Determine the [x, y] coordinate at the center of the cell enclosing the given text.  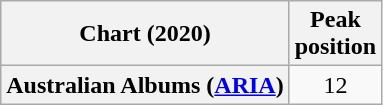
Chart (2020) [145, 34]
Peakposition [335, 34]
12 [335, 85]
Australian Albums (ARIA) [145, 85]
